Capture the cell that displays the provided text and extract its [x, y] central coordinate. 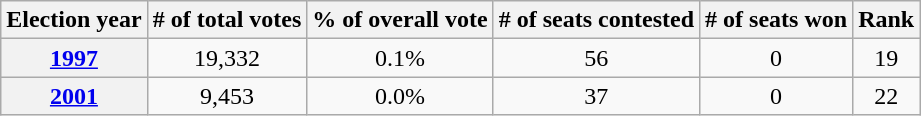
37 [596, 96]
22 [886, 96]
Election year [74, 20]
0.0% [400, 96]
1997 [74, 58]
19 [886, 58]
2001 [74, 96]
# of seats won [776, 20]
56 [596, 58]
Rank [886, 20]
% of overall vote [400, 20]
0.1% [400, 58]
# of total votes [227, 20]
19,332 [227, 58]
9,453 [227, 96]
# of seats contested [596, 20]
